Search for the cell housing the specified text and yield its (X, Y) center coordinate. 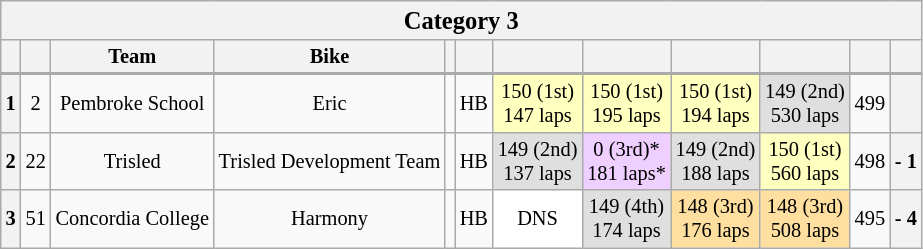
150 (1st) 560 laps (805, 161)
Trisled (132, 161)
149 (2nd) 188 laps (716, 161)
150 (1st) 147 laps (538, 103)
1 (11, 103)
0 (3rd)* 181 laps* (626, 161)
499 (870, 103)
- 1 (906, 161)
149 (2nd) 137 laps (538, 161)
148 (3rd) 508 laps (805, 219)
Pembroke School (132, 103)
Eric (330, 103)
DNS (538, 219)
150 (1st) 194 laps (716, 103)
51 (36, 219)
149 (2nd) 530 laps (805, 103)
495 (870, 219)
3 (11, 219)
498 (870, 161)
Category 3 (462, 20)
22 (36, 161)
149 (4th) 174 laps (626, 219)
148 (3rd) 176 laps (716, 219)
150 (1st) 195 laps (626, 103)
Concordia College (132, 219)
- 4 (906, 219)
Trisled Development Team (330, 161)
Harmony (330, 219)
Team (132, 57)
Bike (330, 57)
